Search for the cell housing the specified text and yield its (X, Y) center coordinate. 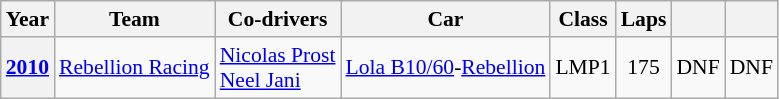
Team (134, 19)
175 (644, 68)
Year (28, 19)
Car (446, 19)
Lola B10/60-Rebellion (446, 68)
Nicolas Prost Neel Jani (278, 68)
Laps (644, 19)
Rebellion Racing (134, 68)
Co-drivers (278, 19)
LMP1 (582, 68)
2010 (28, 68)
Class (582, 19)
